Determine the (X, Y) coordinate at the center of the cell enclosing the given text.  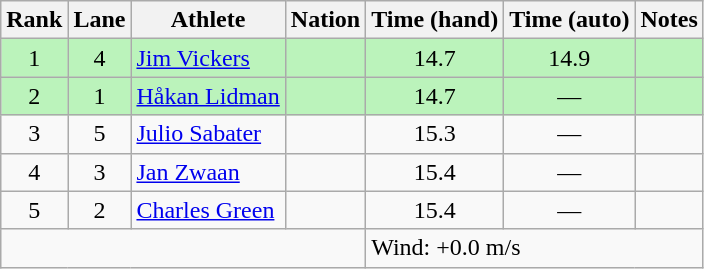
Rank (34, 20)
Charles Green (208, 210)
Wind: +0.0 m/s (535, 248)
Håkan Lidman (208, 96)
Athlete (208, 20)
Notes (669, 20)
14.9 (570, 58)
Time (auto) (570, 20)
Jim Vickers (208, 58)
15.3 (435, 134)
Jan Zwaan (208, 172)
Nation (325, 20)
Lane (100, 20)
Time (hand) (435, 20)
Julio Sabater (208, 134)
